Determine the [x, y] coordinate at the center of the cell enclosing the given text.  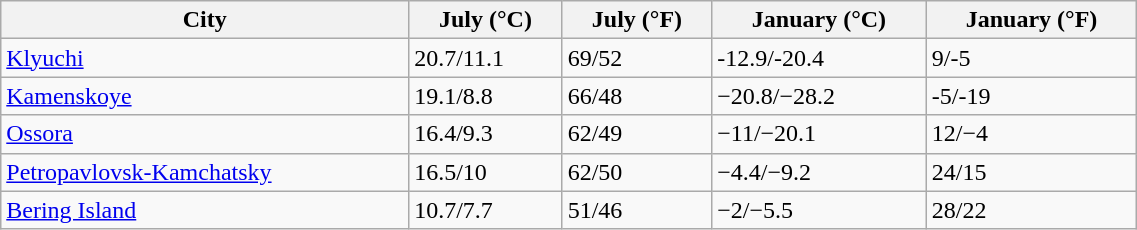
Kamenskoye [205, 96]
16.5/10 [486, 172]
9/-5 [1032, 58]
July (°C) [486, 20]
City [205, 20]
Klyuchi [205, 58]
66/48 [637, 96]
January (°F) [1032, 20]
Ossora [205, 134]
20.7/11.1 [486, 58]
51/46 [637, 210]
19.1/8.8 [486, 96]
12/−4 [1032, 134]
Petropavlovsk-Kamchatsky [205, 172]
24/15 [1032, 172]
−4.4/−9.2 [820, 172]
January (°C) [820, 20]
-12.9/-20.4 [820, 58]
28/22 [1032, 210]
62/49 [637, 134]
62/50 [637, 172]
July (°F) [637, 20]
−11/−20.1 [820, 134]
10.7/7.7 [486, 210]
69/52 [637, 58]
16.4/9.3 [486, 134]
−20.8/−28.2 [820, 96]
−2/−5.5 [820, 210]
-5/-19 [1032, 96]
Bering Island [205, 210]
